Capture the cell that displays the provided text and extract its [x, y] central coordinate. 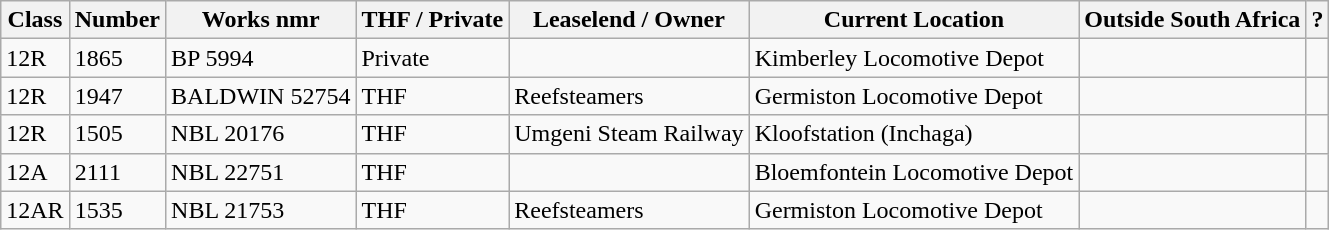
Leaselend / Owner [629, 20]
Works nmr [261, 20]
? [1318, 20]
1535 [117, 210]
NBL 22751 [261, 172]
Class [35, 20]
1947 [117, 96]
2111 [117, 172]
12AR [35, 210]
NBL 20176 [261, 134]
12A [35, 172]
Number [117, 20]
BALDWIN 52754 [261, 96]
1505 [117, 134]
BP 5994 [261, 58]
Outside South Africa [1192, 20]
Current Location [914, 20]
Kimberley Locomotive Depot [914, 58]
1865 [117, 58]
Umgeni Steam Railway [629, 134]
Private [432, 58]
THF / Private [432, 20]
NBL 21753 [261, 210]
Kloofstation (Inchaga) [914, 134]
Bloemfontein Locomotive Depot [914, 172]
